Identify which cell holds the provided text, then report its (X, Y) central coordinate. 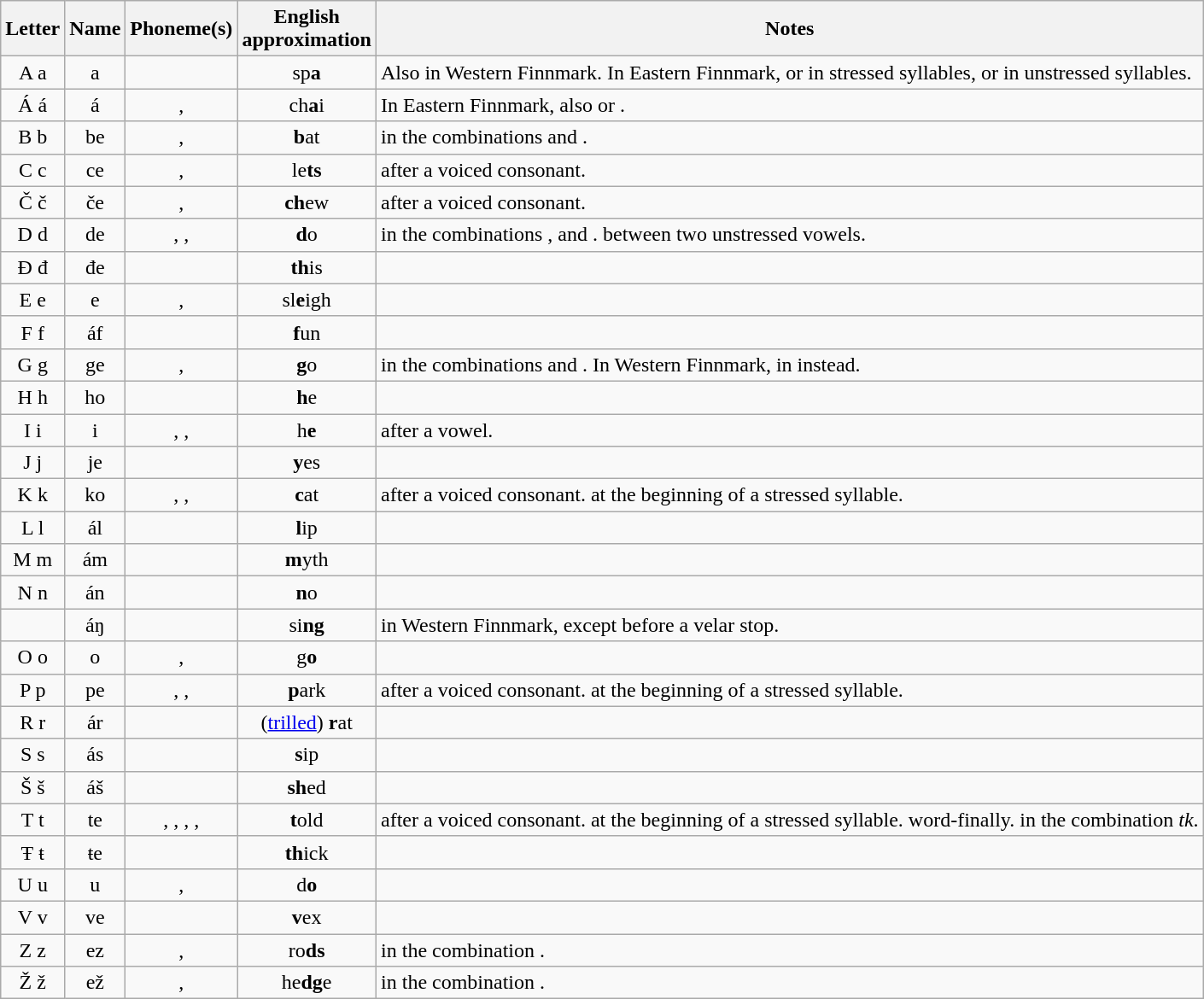
hedge (307, 983)
Z z (32, 950)
in Western Finnmark, except before a velar stop. (791, 625)
te (96, 820)
ve (96, 917)
ás (96, 755)
after a vowel. (791, 429)
this (307, 267)
Also in Western Finnmark. In Eastern Finnmark, or in stressed syllables, or in unstressed syllables. (791, 73)
če (96, 202)
fun (307, 332)
ŧe (96, 852)
cat (307, 495)
sleigh (307, 300)
chew (307, 202)
In Eastern Finnmark, also or . (791, 105)
sip (307, 755)
I i (32, 429)
(trilled) rat (307, 722)
je (96, 463)
u (96, 885)
M m (32, 560)
A a (32, 73)
ál (96, 528)
yes (307, 463)
R r (32, 722)
a (96, 73)
J j (32, 463)
Č č (32, 202)
de (96, 235)
myth (307, 560)
chai (307, 105)
áš (96, 787)
Englishapproximation (307, 29)
rods (307, 950)
e (96, 300)
o (96, 657)
áf (96, 332)
C c (32, 170)
K k (32, 495)
L l (32, 528)
Đ đ (32, 267)
in the combinations and . In Western Finnmark, in instead. (791, 365)
Notes (791, 29)
be (96, 137)
Phoneme(s) (181, 29)
á (96, 105)
F f (32, 332)
đe (96, 267)
in the combinations and . (791, 137)
ce (96, 170)
ge (96, 365)
N n (32, 593)
ár (96, 722)
sing (307, 625)
pe (96, 690)
no (307, 593)
áŋ (96, 625)
Letter (32, 29)
ho (96, 397)
Name (96, 29)
shed (307, 787)
H h (32, 397)
Á á (32, 105)
spa (307, 73)
T t (32, 820)
O o (32, 657)
told (307, 820)
after a voiced consonant. at the beginning of a stressed syllable. word-finally. in the combination tk. (791, 820)
lets (307, 170)
D d (32, 235)
, , , , (181, 820)
ko (96, 495)
thick (307, 852)
ez (96, 950)
lip (307, 528)
Š š (32, 787)
in the combinations , and . between two unstressed vowels. (791, 235)
án (96, 593)
vex (307, 917)
ež (96, 983)
ám (96, 560)
V v (32, 917)
S s (32, 755)
B b (32, 137)
i (96, 429)
U u (32, 885)
bat (307, 137)
E e (32, 300)
G g (32, 365)
Ŧ ŧ (32, 852)
park (307, 690)
Ž ž (32, 983)
P p (32, 690)
